Detect which cell encompasses the target text, then output its (X, Y) center coordinate. 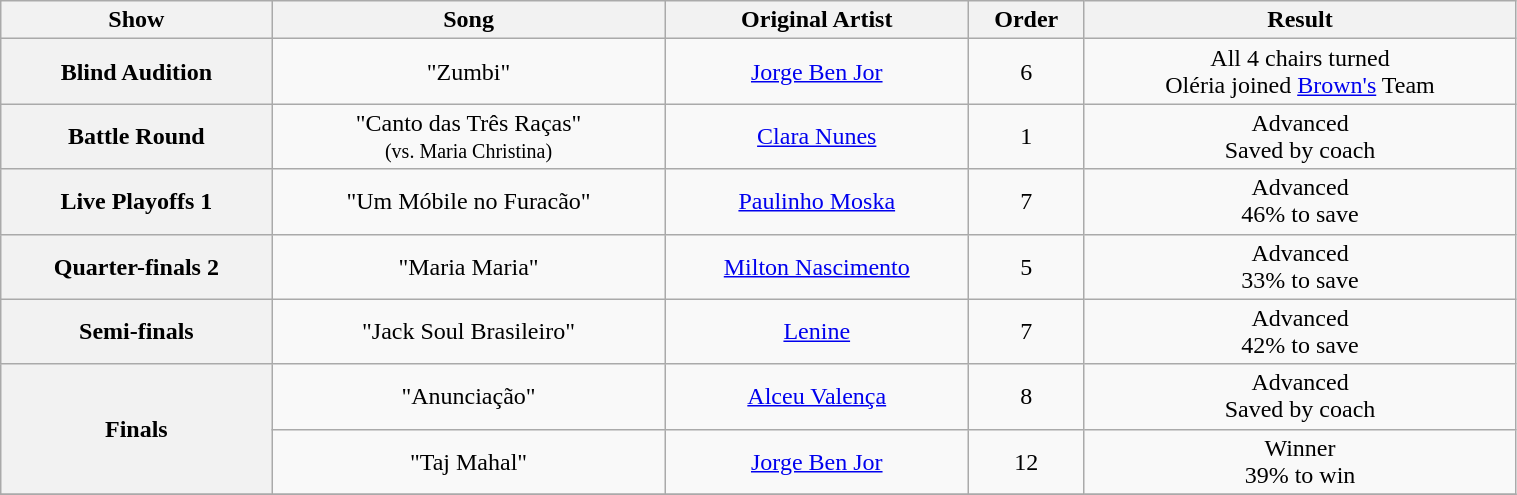
8 (1026, 396)
5 (1026, 266)
"Anunciação" (468, 396)
Paulinho Moska (816, 202)
Lenine (816, 332)
Advanced33% to save (1300, 266)
1 (1026, 136)
6 (1026, 72)
Order (1026, 20)
Song (468, 20)
"Maria Maria" (468, 266)
Blind Audition (136, 72)
Live Playoffs 1 (136, 202)
"Um Móbile no Furacão" (468, 202)
Advanced46% to save (1300, 202)
Battle Round (136, 136)
Advanced42% to save (1300, 332)
12 (1026, 462)
Alceu Valença (816, 396)
"Jack Soul Brasileiro" (468, 332)
Show (136, 20)
Finals (136, 429)
Clara Nunes (816, 136)
Quarter-finals 2 (136, 266)
"Canto das Três Raças"(vs. Maria Christina) (468, 136)
Result (1300, 20)
Original Artist (816, 20)
Semi-finals (136, 332)
Winner39% to win (1300, 462)
"Taj Mahal" (468, 462)
Milton Nascimento (816, 266)
All 4 chairs turnedOléria joined Brown's Team (1300, 72)
"Zumbi" (468, 72)
